From the cell containing the given text, extract its center point as [X, Y] coordinate. 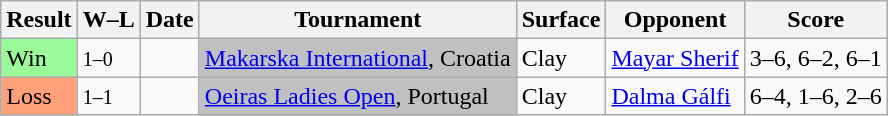
Mayar Sherif [675, 58]
Dalma Gálfi [675, 96]
1–1 [108, 96]
3–6, 6–2, 6–1 [816, 58]
Win [39, 58]
Score [816, 20]
1–0 [108, 58]
6–4, 1–6, 2–6 [816, 96]
W–L [108, 20]
Surface [561, 20]
Result [39, 20]
Oeiras Ladies Open, Portugal [358, 96]
Date [170, 20]
Makarska International, Croatia [358, 58]
Opponent [675, 20]
Tournament [358, 20]
Loss [39, 96]
